Scan for the cell matching the given text and deliver its [x, y] coordinate at center. 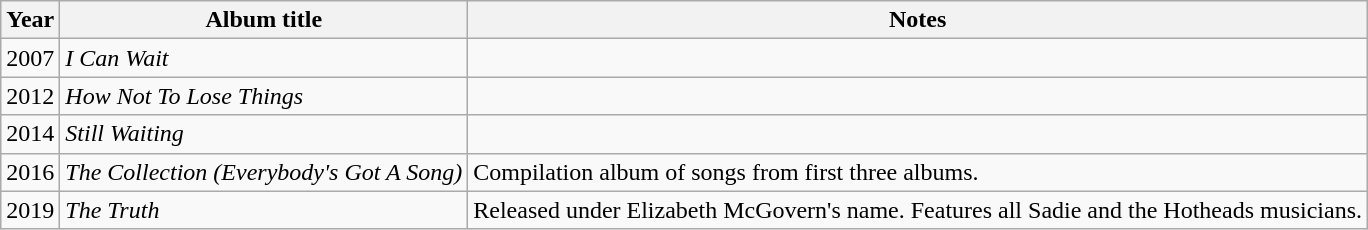
Album title [264, 20]
How Not To Lose Things [264, 96]
Notes [918, 20]
The Truth [264, 210]
2012 [30, 96]
Year [30, 20]
Still Waiting [264, 134]
The Collection (Everybody's Got A Song) [264, 172]
2019 [30, 210]
Released under Elizabeth McGovern's name. Features all Sadie and the Hotheads musicians. [918, 210]
I Can Wait [264, 58]
2007 [30, 58]
2016 [30, 172]
2014 [30, 134]
Compilation album of songs from first three albums. [918, 172]
